Capture the cell that displays the provided text and extract its (x, y) central coordinate. 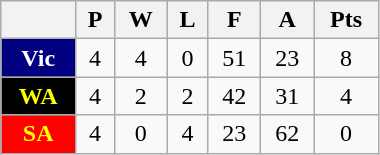
F (234, 20)
8 (346, 58)
SA (38, 134)
Vic (38, 58)
Pts (346, 20)
51 (234, 58)
42 (234, 96)
W (140, 20)
A (288, 20)
P (96, 20)
L (188, 20)
WA (38, 96)
62 (288, 134)
31 (288, 96)
